Search for the cell housing the specified text and yield its (x, y) center coordinate. 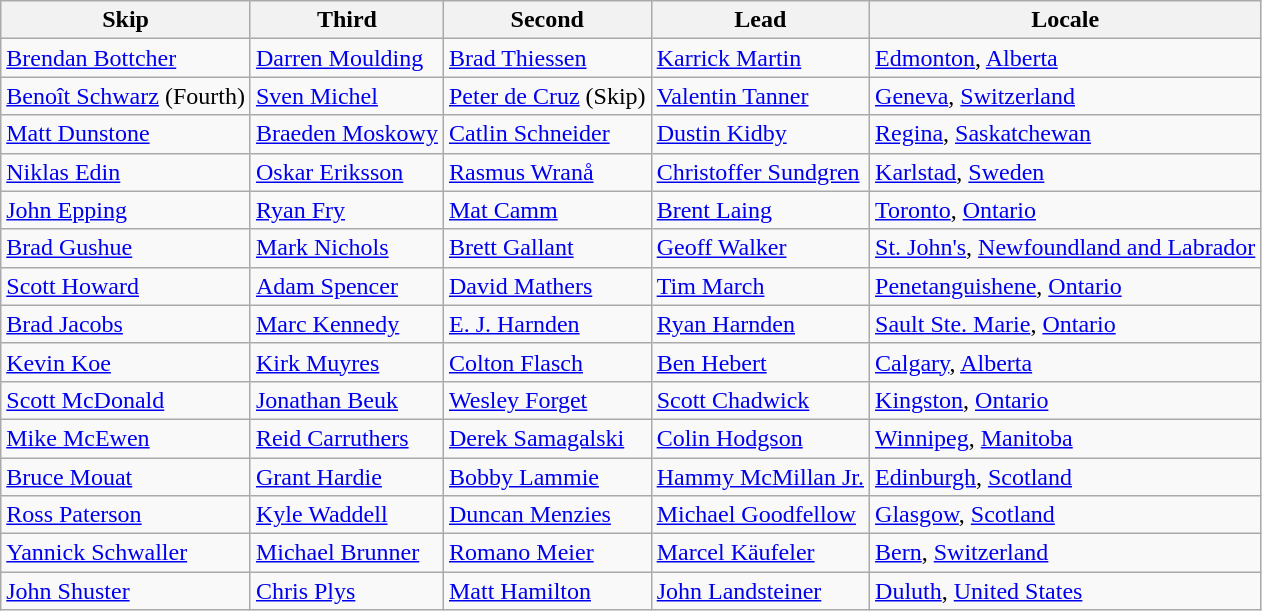
Edinburgh, Scotland (1066, 477)
Reid Carruthers (346, 438)
Third (346, 20)
Ross Paterson (126, 515)
Calgary, Alberta (1066, 362)
Karlstad, Sweden (1066, 172)
Matt Dunstone (126, 134)
Hammy McMillan Jr. (760, 477)
Derek Samagalski (547, 438)
Yannick Schwaller (126, 553)
Mark Nichols (346, 248)
Glasgow, Scotland (1066, 515)
Brad Gushue (126, 248)
Duluth, United States (1066, 591)
Benoît Schwarz (Fourth) (126, 96)
Michael Goodfellow (760, 515)
Dustin Kidby (760, 134)
Brad Jacobs (126, 324)
Sault Ste. Marie, Ontario (1066, 324)
Scott Howard (126, 286)
John Shuster (126, 591)
Mat Camm (547, 210)
Regina, Saskatchewan (1066, 134)
Kevin Koe (126, 362)
Sven Michel (346, 96)
Skip (126, 20)
Christoffer Sundgren (760, 172)
Duncan Menzies (547, 515)
David Mathers (547, 286)
Second (547, 20)
Kingston, Ontario (1066, 400)
Bern, Switzerland (1066, 553)
Kirk Muyres (346, 362)
Geneva, Switzerland (1066, 96)
Tim March (760, 286)
Adam Spencer (346, 286)
Braeden Moskowy (346, 134)
Penetanguishene, Ontario (1066, 286)
Colin Hodgson (760, 438)
Colton Flasch (547, 362)
Oskar Eriksson (346, 172)
Brad Thiessen (547, 58)
E. J. Harnden (547, 324)
John Epping (126, 210)
Michael Brunner (346, 553)
St. John's, Newfoundland and Labrador (1066, 248)
Karrick Martin (760, 58)
Kyle Waddell (346, 515)
John Landsteiner (760, 591)
Rasmus Wranå (547, 172)
Niklas Edin (126, 172)
Winnipeg, Manitoba (1066, 438)
Geoff Walker (760, 248)
Grant Hardie (346, 477)
Ryan Harnden (760, 324)
Brett Gallant (547, 248)
Romano Meier (547, 553)
Brent Laing (760, 210)
Bobby Lammie (547, 477)
Darren Moulding (346, 58)
Chris Plys (346, 591)
Valentin Tanner (760, 96)
Jonathan Beuk (346, 400)
Marcel Käufeler (760, 553)
Lead (760, 20)
Ryan Fry (346, 210)
Brendan Bottcher (126, 58)
Catlin Schneider (547, 134)
Edmonton, Alberta (1066, 58)
Ben Hebert (760, 362)
Marc Kennedy (346, 324)
Matt Hamilton (547, 591)
Scott Chadwick (760, 400)
Peter de Cruz (Skip) (547, 96)
Wesley Forget (547, 400)
Locale (1066, 20)
Bruce Mouat (126, 477)
Toronto, Ontario (1066, 210)
Mike McEwen (126, 438)
Scott McDonald (126, 400)
